Locate the cell with the specified text and output its [x, y] center coordinate. 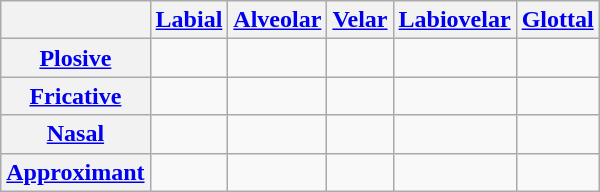
Approximant [76, 172]
Labiovelar [454, 20]
Plosive [76, 58]
Labial [189, 20]
Velar [360, 20]
Fricative [76, 96]
Nasal [76, 134]
Alveolar [278, 20]
Glottal [558, 20]
